From the cell containing the given text, extract its center point as [X, Y] coordinate. 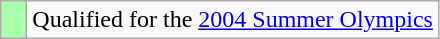
Qualified for the 2004 Summer Olympics [233, 20]
